Return the (X, Y) coordinate for the center point of the cell that contains the specified text.  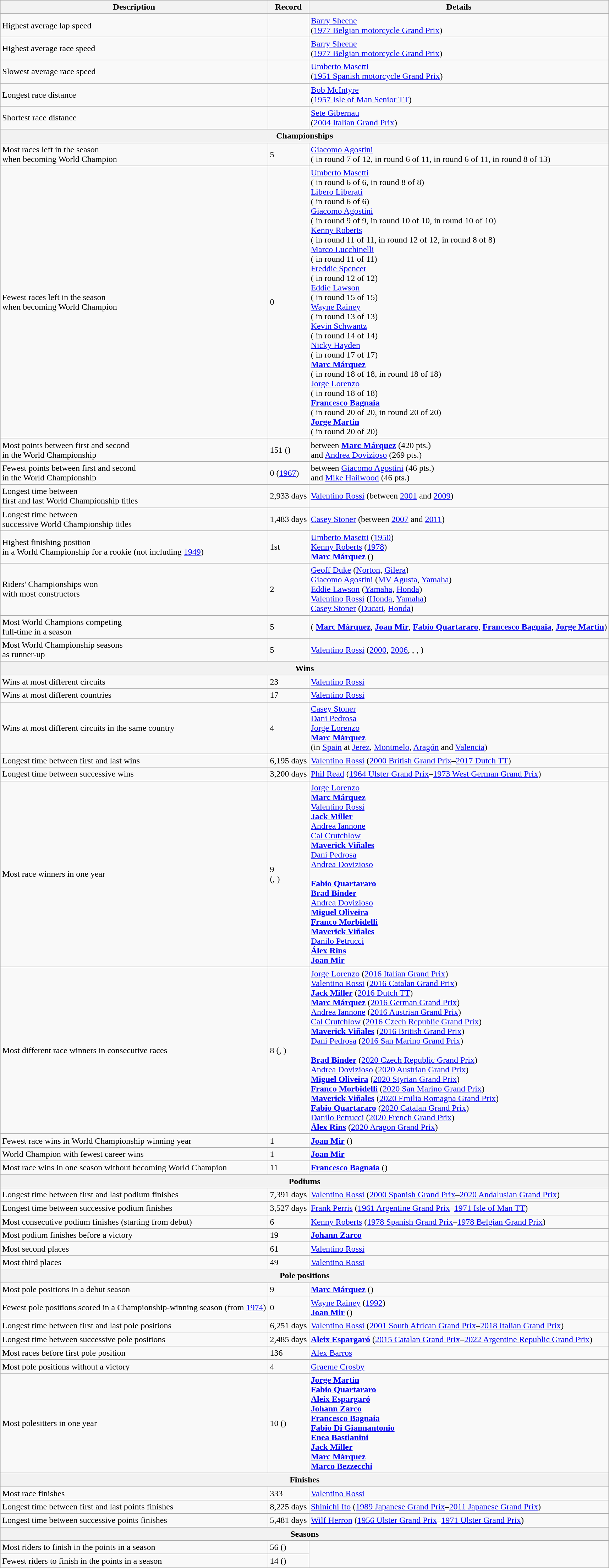
Phil Read (1964 Ulster Grand Prix–1973 West German Grand Prix) (459, 774)
Most different race winners in consecutive races (134, 1050)
9 (, ) (288, 874)
Kenny Roberts (1978 Spanish Grand Prix–1978 Belgian Grand Prix) (459, 1222)
Shortest race distance (134, 118)
Most riders to finish in the points in a season (134, 1547)
Valentino Rossi (2000 Spanish Grand Prix–2020 Andalusian Grand Prix) (459, 1195)
2,933 days (288, 496)
Most race finishes (134, 1493)
19 (288, 1235)
Longest time between first and last podium finishes (134, 1195)
Most World Championship seasonsas runner-up (134, 650)
136 (288, 1353)
Fewest pole positions scored in a Championship-winning season (from 1974) (134, 1307)
Valentino Rossi (2000 British Grand Prix–2017 Dutch TT) (459, 761)
Valentino Rossi (between 2001 and 2009) (459, 496)
Joan Mir () (459, 1140)
Details (459, 7)
Longest time betweenfirst and last World Championship titles (134, 496)
Umberto Masetti(1951 Spanish motorcycle Grand Prix) (459, 72)
Frank Perris (1961 Argentine Grand Prix–1971 Isle of Man TT) (459, 1208)
Most second places (134, 1249)
( Marc Márquez, Joan Mir, Fabio Quartararo, Francesco Bagnaia, Jorge Martín) (459, 627)
8 (, ) (288, 1050)
Valentino Rossi (2001 South African Grand Prix–2018 Italian Grand Prix) (459, 1326)
between Giacomo Agostini (46 pts.)and Mike Hailwood (46 pts.) (459, 473)
Most pole positions without a victory (134, 1366)
Highest finishing positionin a World Championship for a rookie (not including 1949) (134, 547)
23 (288, 682)
Sete Gibernau(2004 Italian Grand Prix) (459, 118)
Umberto Masetti (1950) Kenny Roberts (1978) Marc Márquez () (459, 547)
Giacomo Agostini( in round 7 of 12, in round 6 of 11, in round 6 of 11, in round 8 of 13) (459, 154)
Most races before first pole position (134, 1353)
Wins (304, 668)
3,200 days (288, 774)
49 (288, 1262)
Seasons (304, 1534)
Aleix Espargaró (2015 Catalan Grand Prix–2022 Argentine Republic Grand Prix) (459, 1339)
Most podium finishes before a victory (134, 1235)
Longest time between successive wins (134, 774)
Longest time between first and last wins (134, 761)
Wins at most different circuits (134, 682)
Highest average race speed (134, 48)
Finishes (304, 1480)
Shinichi Ito (1989 Japanese Grand Prix–2011 Japanese Grand Prix) (459, 1507)
Fewest riders to finish in the points in a season (134, 1561)
61 (288, 1249)
17 (288, 695)
6,251 days (288, 1326)
Wins at most different circuits in the same country (134, 728)
Championships (304, 136)
Longest time betweensuccessive World Championship titles (134, 519)
Fewest points between first and secondin the World Championship (134, 473)
Casey Stoner Dani Pedrosa Jorge Lorenzo Marc Márquez(in Spain at Jerez, Montmelo, Aragón and Valencia) (459, 728)
3,527 days (288, 1208)
Longest time between first and last points finishes (134, 1507)
2 (288, 589)
Most third places (134, 1262)
Most points between first and secondin the World Championship (134, 450)
Graeme Crosby (459, 1366)
1st (288, 547)
Slowest average race speed (134, 72)
Longest time between successive points finishes (134, 1520)
1,483 days (288, 519)
8,225 days (288, 1507)
Podiums (304, 1181)
Marc Márquez () (459, 1289)
Wins at most different countries (134, 695)
Johann Zarco (459, 1235)
Longest time between first and last pole positions (134, 1326)
9 (288, 1289)
Fewest races left in the seasonwhen becoming World Champion (134, 302)
Record (288, 7)
333 (288, 1493)
0 (1967) (288, 473)
14 () (288, 1561)
7,391 days (288, 1195)
11 (288, 1167)
10 () (288, 1423)
Fewest race wins in World Championship winning year (134, 1140)
6 (288, 1222)
Most pole positions in a debut season (134, 1289)
Alex Barros (459, 1353)
Longest time between successive pole positions (134, 1339)
Highest average lap speed (134, 26)
Most race wins in one season without becoming World Champion (134, 1167)
Most polesitters in one year (134, 1423)
Pole positions (304, 1276)
Valentino Rossi (2000, 2006, , , ) (459, 650)
Most races left in the seasonwhen becoming World Champion (134, 154)
Most race winners in one year (134, 874)
Joan Mir (459, 1154)
Casey Stoner (between 2007 and 2011) (459, 519)
between Marc Márquez (420 pts.)and Andrea Dovizioso (269 pts.) (459, 450)
Longest race distance (134, 94)
5,481 days (288, 1520)
151 () (288, 450)
2,485 days (288, 1339)
6,195 days (288, 761)
Wilf Herron (1956 Ulster Grand Prix–1971 Ulster Grand Prix) (459, 1520)
Most World Champions competingfull-time in a season (134, 627)
56 () (288, 1547)
World Champion with fewest career wins (134, 1154)
Bob McIntyre(1957 Isle of Man Senior TT) (459, 94)
Riders' Championships wonwith most constructors (134, 589)
Wayne Rainey (1992) Joan Mir () (459, 1307)
Francesco Bagnaia () (459, 1167)
Most consecutive podium finishes (starting from debut) (134, 1222)
Description (134, 7)
Longest time between successive podium finishes (134, 1208)
